For the text-containing cell, return its midpoint in (X, Y) coordinate format. 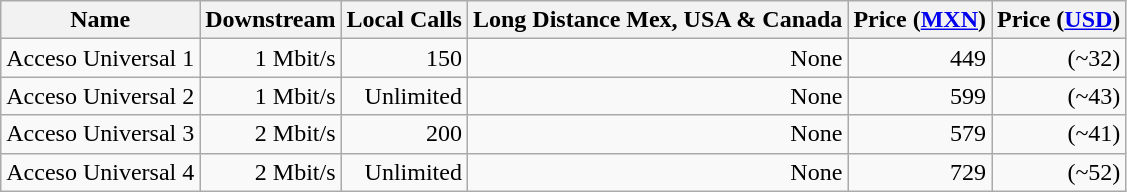
599 (920, 96)
(~32) (1059, 58)
Local Calls (404, 20)
Price (MXN) (920, 20)
(~41) (1059, 134)
Price (USD) (1059, 20)
200 (404, 134)
Acceso Universal 1 (100, 58)
449 (920, 58)
Name (100, 20)
579 (920, 134)
150 (404, 58)
Acceso Universal 2 (100, 96)
Acceso Universal 4 (100, 172)
Long Distance Mex, USA & Canada (657, 20)
729 (920, 172)
Acceso Universal 3 (100, 134)
(~52) (1059, 172)
(~43) (1059, 96)
Downstream (270, 20)
